Find where the given text appears and provide that cell's center as (X, Y) coordinate. 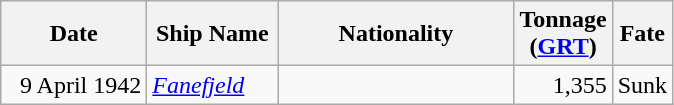
Fanefjeld (212, 85)
Sunk (642, 85)
Ship Name (212, 34)
Tonnage (GRT) (563, 34)
Fate (642, 34)
Date (74, 34)
1,355 (563, 85)
9 April 1942 (74, 85)
Nationality (396, 34)
